For the text-containing cell, return its midpoint in (x, y) coordinate format. 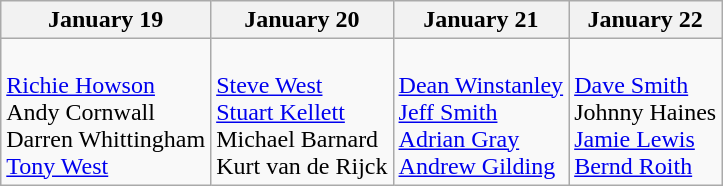
January 22 (646, 20)
Dean Winstanley Jeff Smith Adrian Gray Andrew Gilding (481, 112)
January 19 (106, 20)
Dave Smith Johnny Haines Jamie Lewis Bernd Roith (646, 112)
January 20 (302, 20)
Steve West Stuart Kellett Michael Barnard Kurt van de Rijck (302, 112)
Richie Howson Andy Cornwall Darren Whittingham Tony West (106, 112)
January 21 (481, 20)
